Provide the (X, Y) coordinate of the cell's center where the given text is located.  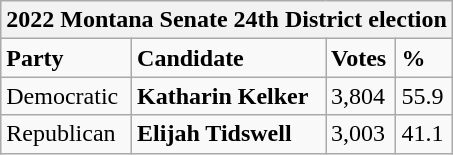
41.1 (424, 134)
Party (66, 58)
3,003 (361, 134)
3,804 (361, 96)
2022 Montana Senate 24th District election (227, 20)
Votes (361, 58)
Elijah Tidswell (229, 134)
Candidate (229, 58)
Republican (66, 134)
Katharin Kelker (229, 96)
% (424, 58)
55.9 (424, 96)
Democratic (66, 96)
